Search for the cell housing the specified text and yield its [X, Y] center coordinate. 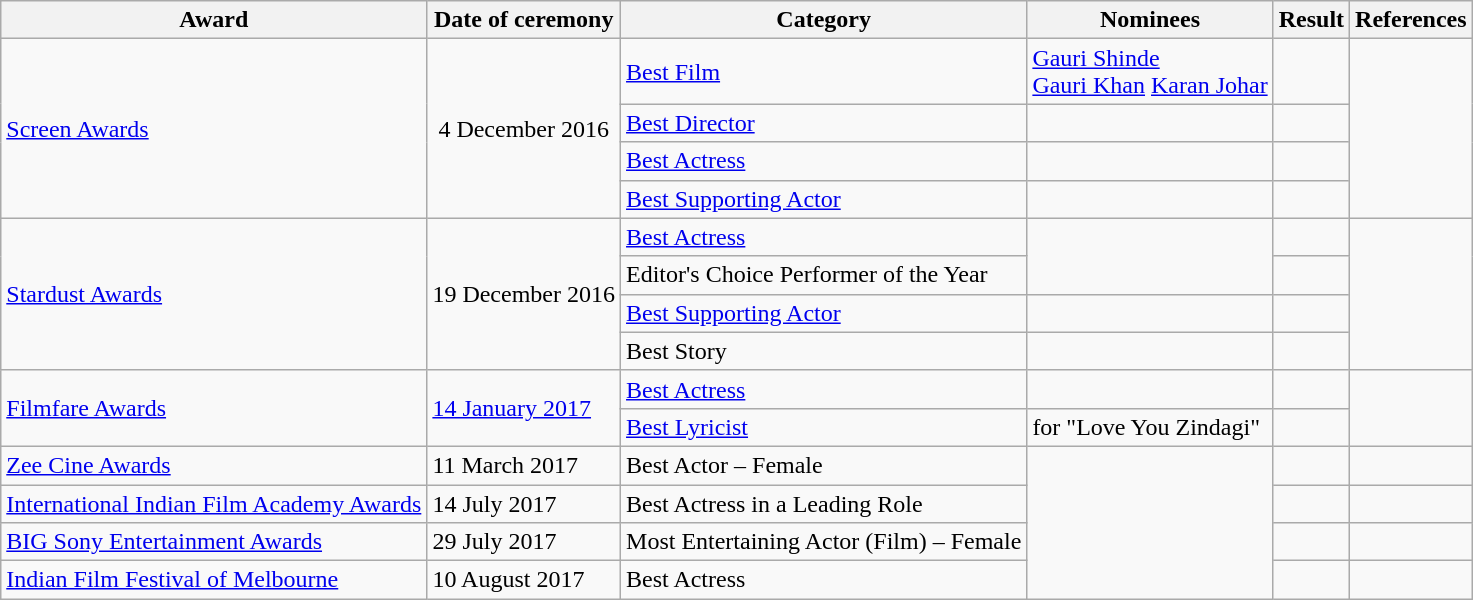
Nominees [1150, 20]
Date of ceremony [524, 20]
Best Lyricist [824, 427]
References [1412, 20]
Zee Cine Awards [214, 465]
11 March 2017 [524, 465]
Screen Awards [214, 128]
Stardust Awards [214, 294]
Best Director [824, 123]
Most Entertaining Actor (Film) – Female [824, 542]
Award [214, 20]
for "Love You Zindagi" [1150, 427]
Indian Film Festival of Melbourne [214, 580]
Result [1311, 20]
14 January 2017 [524, 408]
14 July 2017 [524, 503]
Best Actress in a Leading Role [824, 503]
International Indian Film Academy Awards [214, 503]
10 August 2017 [524, 580]
Filmfare Awards [214, 408]
Best Story [824, 351]
Editor's Choice Performer of the Year [824, 275]
Gauri ShindeGauri Khan Karan Johar [1150, 72]
Category [824, 20]
Best Actor – Female [824, 465]
BIG Sony Entertainment Awards [214, 542]
4 December 2016 [524, 128]
Best Film [824, 72]
19 December 2016 [524, 294]
29 July 2017 [524, 542]
